Return (x, y) of the center of cell containing provided text 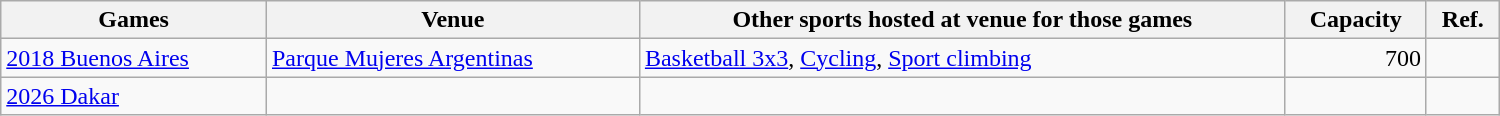
Capacity (1356, 20)
2026 Dakar (134, 96)
Other sports hosted at venue for those games (962, 20)
Venue (452, 20)
Parque Mujeres Argentinas (452, 58)
Games (134, 20)
Ref. (1462, 20)
Basketball 3x3, Cycling, Sport climbing (962, 58)
700 (1356, 58)
2018 Buenos Aires (134, 58)
